Detect which cell encompasses the target text, then output its (X, Y) center coordinate. 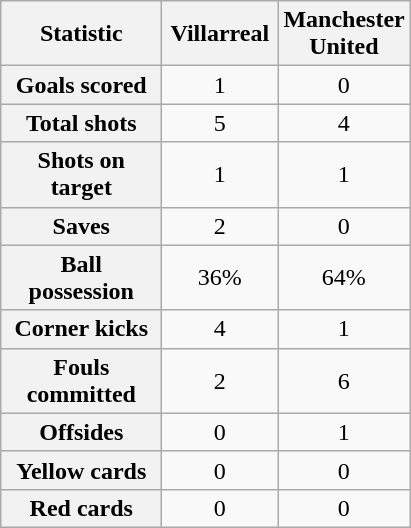
Shots on target (82, 174)
5 (220, 123)
Fouls committed (82, 380)
Goals scored (82, 85)
6 (344, 380)
Red cards (82, 508)
Statistic (82, 34)
Ball possession (82, 278)
Corner kicks (82, 329)
Offsides (82, 432)
64% (344, 278)
Total shots (82, 123)
Manchester United (344, 34)
Yellow cards (82, 470)
36% (220, 278)
Saves (82, 226)
Villarreal (220, 34)
